Determine the [x, y] coordinate at the center of the cell enclosing the given text.  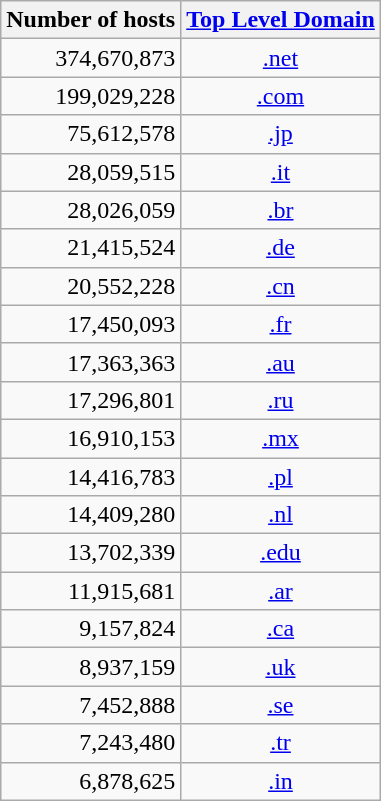
Top Level Domain [281, 20]
.cn [281, 286]
199,029,228 [91, 96]
14,416,783 [91, 477]
.br [281, 210]
.uk [281, 667]
.ca [281, 629]
21,415,524 [91, 248]
17,450,093 [91, 324]
.se [281, 705]
.it [281, 172]
9,157,824 [91, 629]
374,670,873 [91, 58]
7,452,888 [91, 705]
.fr [281, 324]
8,937,159 [91, 667]
17,296,801 [91, 400]
14,409,280 [91, 515]
.ru [281, 400]
.net [281, 58]
7,243,480 [91, 743]
17,363,363 [91, 362]
13,702,339 [91, 553]
.in [281, 781]
.mx [281, 438]
11,915,681 [91, 591]
28,026,059 [91, 210]
.jp [281, 134]
16,910,153 [91, 438]
.com [281, 96]
.edu [281, 553]
.nl [281, 515]
.pl [281, 477]
6,878,625 [91, 781]
75,612,578 [91, 134]
.de [281, 248]
.au [281, 362]
Number of hosts [91, 20]
.tr [281, 743]
.ar [281, 591]
28,059,515 [91, 172]
20,552,228 [91, 286]
